Scan for the cell matching the given text and deliver its (x, y) coordinate at center. 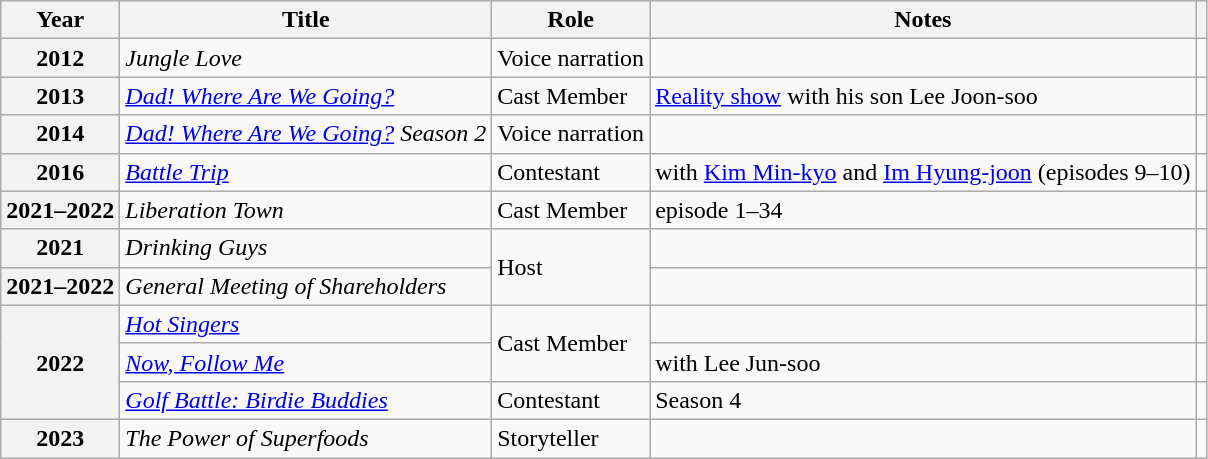
Jungle Love (306, 58)
2014 (60, 134)
Hot Singers (306, 324)
General Meeting of Shareholders (306, 286)
2013 (60, 96)
Now, Follow Me (306, 362)
Host (571, 267)
Liberation Town (306, 210)
Dad! Where Are We Going? Season 2 (306, 134)
Year (60, 20)
Battle Trip (306, 172)
Storyteller (571, 438)
Drinking Guys (306, 248)
with Lee Jun-soo (923, 362)
The Power of Superfoods (306, 438)
Reality show with his son Lee Joon-soo (923, 96)
Title (306, 20)
2022 (60, 362)
with Kim Min-kyo and Im Hyung-joon (episodes 9–10) (923, 172)
2012 (60, 58)
2016 (60, 172)
2021 (60, 248)
2023 (60, 438)
episode 1–34 (923, 210)
Dad! Where Are We Going? (306, 96)
Notes (923, 20)
Golf Battle: Birdie Buddies (306, 400)
Season 4 (923, 400)
Role (571, 20)
